Locate the cell with the specified text and output its (x, y) center coordinate. 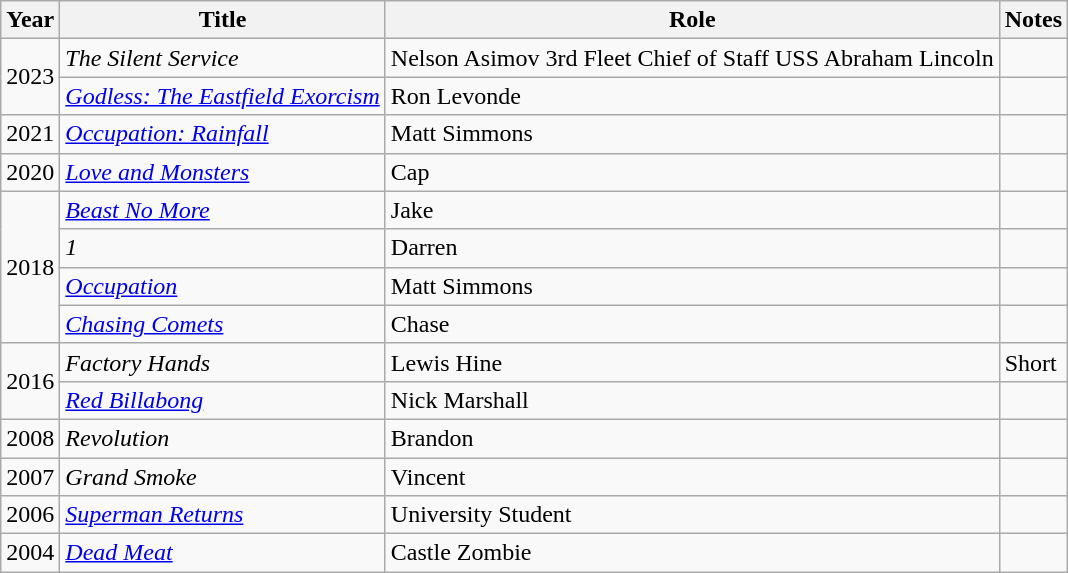
Year (30, 20)
Short (1033, 362)
2016 (30, 381)
Notes (1033, 20)
2008 (30, 438)
2018 (30, 267)
The Silent Service (222, 58)
Chase (692, 324)
Title (222, 20)
Nick Marshall (692, 400)
Beast No More (222, 210)
Cap (692, 172)
Castle Zombie (692, 553)
Lewis Hine (692, 362)
Occupation (222, 286)
Superman Returns (222, 515)
Factory Hands (222, 362)
Darren (692, 248)
Ron Levonde (692, 96)
University Student (692, 515)
2007 (30, 477)
Jake (692, 210)
Occupation: Rainfall (222, 134)
Brandon (692, 438)
Nelson Asimov 3rd Fleet Chief of Staff USS Abraham Lincoln (692, 58)
Love and Monsters (222, 172)
2020 (30, 172)
Revolution (222, 438)
Red Billabong (222, 400)
Chasing Comets (222, 324)
Vincent (692, 477)
2004 (30, 553)
Role (692, 20)
1 (222, 248)
2021 (30, 134)
2006 (30, 515)
Godless: The Eastfield Exorcism (222, 96)
Grand Smoke (222, 477)
Dead Meat (222, 553)
2023 (30, 77)
